Provide the (X, Y) coordinate of the cell's center where the given text is located.  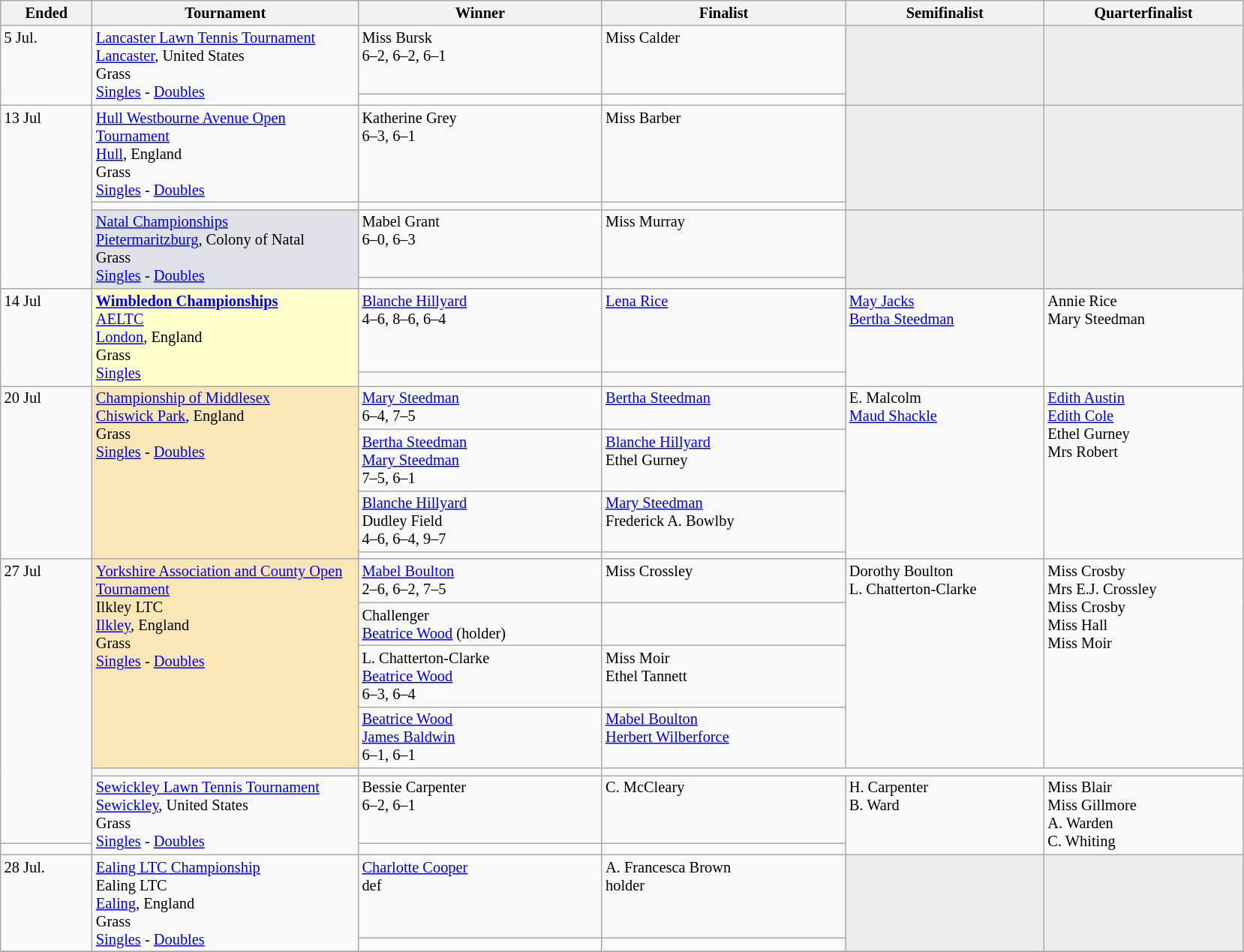
Winner (480, 13)
Beatrice Wood James Baldwin6–1, 6–1 (480, 737)
Miss Crossley (723, 581)
Miss Moir Ethel Tannett (723, 676)
Blanche Hillyard Ethel Gurney (723, 460)
Bertha Steedman Mary Steedman7–5, 6–1 (480, 460)
20 Jul (47, 473)
Charlotte Cooperdef (480, 896)
Semifinalist (945, 13)
Ended (47, 13)
Wimbledon ChampionshipsAELTC London, EnglandGrassSingles (225, 338)
Edith Austin Edith Cole Ethel Gurney Mrs Robert (1143, 473)
Miss Blair Miss Gillmore A. Warden C. Whiting (1143, 815)
Dorothy Boulton L. Chatterton-Clarke (945, 663)
Lancaster Lawn Tennis TournamentLancaster, United StatesGrassSingles - Doubles (225, 65)
May Jacks Bertha Steedman (945, 338)
Challenger Beatrice Wood (holder) (480, 624)
Finalist (723, 13)
Quarterfinalist (1143, 13)
Annie Rice Mary Steedman (1143, 338)
Mabel Boulton2–6, 6–2, 7–5 (480, 581)
Blanche Hillyard Dudley Field4–6, 6–4, 9–7 (480, 521)
L. Chatterton-Clarke Beatrice Wood6–3, 6–4 (480, 676)
Lena Rice (723, 330)
Mary Steedman6–4, 7–5 (480, 407)
C. McCleary (723, 809)
Miss Calder (723, 59)
Katherine Grey 6–3, 6–1 (480, 154)
13 Jul (47, 197)
Tournament (225, 13)
14 Jul (47, 338)
Miss Bursk6–2, 6–2, 6–1 (480, 59)
Championship of MiddlesexChiswick Park, EnglandGrassSingles - Doubles (225, 473)
Blanche Hillyard4–6, 8–6, 6–4 (480, 330)
Mabel Boulton Herbert Wilberforce (723, 737)
Sewickley Lawn Tennis TournamentSewickley, United StatesGrassSingles - Doubles (225, 815)
Miss Barber (723, 154)
Miss Murray (723, 243)
Mary Steedman Frederick A. Bowlby (723, 521)
Hull Westbourne Avenue Open TournamentHull, EnglandGrassSingles - Doubles (225, 154)
Yorkshire Association and County Open TournamentIlkley LTCIlkley, England Grass Singles - Doubles (225, 663)
Mabel Grant6–0, 6–3 (480, 243)
Miss Crosby Mrs E.J. Crossley Miss Crosby Miss Hall Miss Moir (1143, 663)
Ealing LTC ChampionshipEaling LTCEaling, EnglandGrassSingles - Doubles (225, 903)
28 Jul. (47, 903)
Bertha Steedman (723, 407)
H. Carpenter B. Ward (945, 815)
Natal ChampionshipsPietermaritzburg, Colony of NatalGrassSingles - Doubles (225, 249)
27 Jul (47, 701)
Bessie Carpenter6–2, 6–1 (480, 809)
5 Jul. (47, 65)
A. Francesca Brownholder (723, 896)
E. Malcolm Maud Shackle (945, 473)
